Capture the cell that displays the provided text and extract its (X, Y) central coordinate. 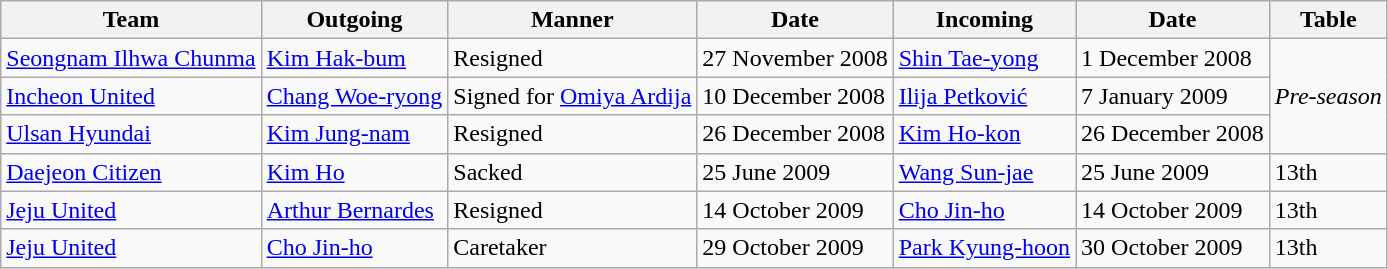
Ilija Petković (984, 96)
Signed for Omiya Ardija (572, 96)
Manner (572, 20)
Wang Sun-jae (984, 172)
7 January 2009 (1173, 96)
Kim Jung-nam (354, 134)
Seongnam Ilhwa Chunma (131, 58)
Shin Tae-yong (984, 58)
30 October 2009 (1173, 248)
1 December 2008 (1173, 58)
29 October 2009 (795, 248)
27 November 2008 (795, 58)
Outgoing (354, 20)
Incoming (984, 20)
Park Kyung-hoon (984, 248)
Arthur Bernardes (354, 210)
Incheon United (131, 96)
Team (131, 20)
10 December 2008 (795, 96)
Chang Woe-ryong (354, 96)
Kim Ho (354, 172)
Kim Hak-bum (354, 58)
Pre-season (1328, 96)
Sacked (572, 172)
Caretaker (572, 248)
Daejeon Citizen (131, 172)
Table (1328, 20)
Ulsan Hyundai (131, 134)
Kim Ho-kon (984, 134)
